Locate the cell with the specified text and output its [X, Y] center coordinate. 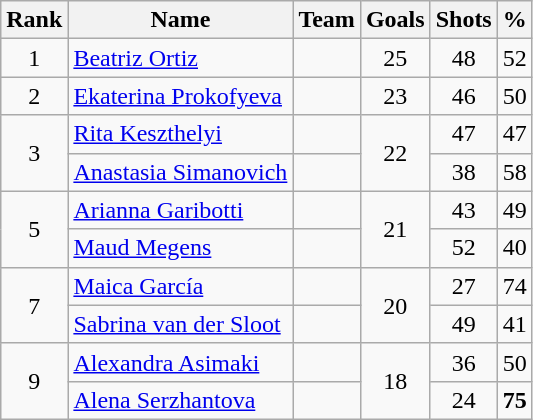
74 [514, 286]
Beatriz Ortiz [180, 58]
Maud Megens [180, 248]
48 [464, 58]
36 [464, 362]
38 [464, 172]
Team [327, 20]
Rank [34, 20]
Arianna Garibotti [180, 210]
20 [395, 305]
46 [464, 96]
Goals [395, 20]
1 [34, 58]
21 [395, 229]
58 [514, 172]
2 [34, 96]
Name [180, 20]
24 [464, 400]
% [514, 20]
5 [34, 229]
Sabrina van der Sloot [180, 324]
27 [464, 286]
3 [34, 153]
Rita Keszthelyi [180, 134]
22 [395, 153]
40 [514, 248]
Maica García [180, 286]
Alexandra Asimaki [180, 362]
Anastasia Simanovich [180, 172]
75 [514, 400]
7 [34, 305]
23 [395, 96]
18 [395, 381]
Shots [464, 20]
9 [34, 381]
25 [395, 58]
Alena Serzhantova [180, 400]
41 [514, 324]
43 [464, 210]
Ekaterina Prokofyeva [180, 96]
